Return [x, y] of the center of cell containing provided text 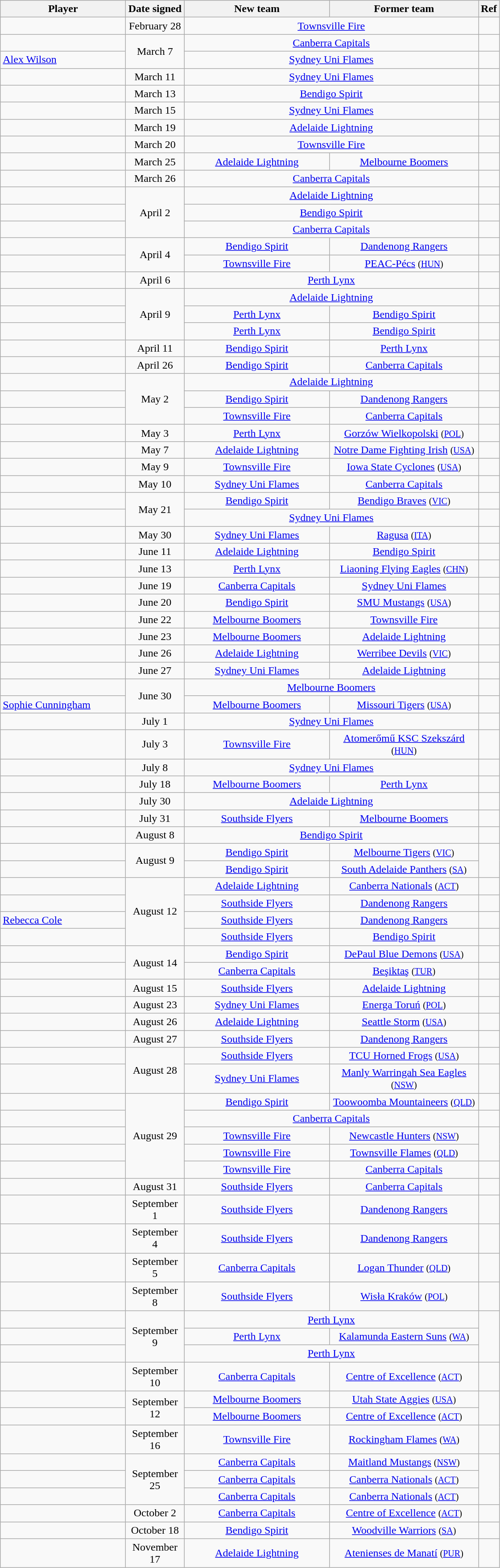
April 11 [155, 348]
Seattle Storm (USA) [404, 1022]
Maitland Mustangs (NSW) [404, 1462]
Townsville Flames (QLD) [404, 1153]
Bendigo Braves (VIC) [404, 501]
September 10 [155, 1376]
August 27 [155, 1039]
Former team [404, 9]
New team [257, 9]
Rebecca Cole [63, 920]
May 7 [155, 450]
February 28 [155, 26]
July 30 [155, 801]
April 26 [155, 365]
March 20 [155, 144]
May 2 [155, 399]
August 28 [155, 1071]
Sophie Cunningham [63, 704]
March 26 [155, 178]
Wisła Kraków (POL) [404, 1296]
August 26 [155, 1022]
March 7 [155, 51]
Liaoning Flying Eagles (CHN) [404, 569]
July 8 [155, 767]
Toowoomba Mountaineers (QLD) [404, 1102]
Kalamunda Eastern Suns (WA) [404, 1336]
April 9 [155, 314]
September 9 [155, 1336]
July 18 [155, 784]
Utah State Aggies (USA) [404, 1400]
Ragusa (ITA) [404, 535]
July 3 [155, 744]
DePaul Blue Demons (USA) [404, 954]
May 9 [155, 467]
March 19 [155, 127]
March 25 [155, 161]
Woodville Warriors (SA) [404, 1530]
Date signed [155, 9]
Newcastle Hunters (NSW) [404, 1136]
Atenienses de Manatí (PUR) [404, 1553]
July 31 [155, 818]
Notre Dame Fighting Irish (USA) [404, 450]
June 11 [155, 552]
September 8 [155, 1296]
August 29 [155, 1136]
Gorzów Wielkopolski (POL) [404, 433]
Beşiktaş (TUR) [404, 971]
April 2 [155, 212]
October 2 [155, 1513]
August 12 [155, 911]
June 26 [155, 653]
April 6 [155, 280]
June 22 [155, 620]
May 30 [155, 535]
July 1 [155, 721]
Logan Thunder (QLD) [404, 1268]
Werribee Devils (VIC) [404, 653]
September 25 [155, 1479]
Melbourne Tigers (VIC) [404, 852]
Manly Warringah Sea Eagles (NSW) [404, 1079]
May 3 [155, 433]
March 11 [155, 77]
June 19 [155, 586]
September 1 [155, 1210]
September 4 [155, 1238]
TCU Horned Frogs (USA) [404, 1056]
August 31 [155, 1186]
June 27 [155, 670]
Player [63, 9]
Rockingham Flames (WA) [404, 1440]
May 10 [155, 484]
May 21 [155, 509]
August 14 [155, 962]
March 13 [155, 94]
October 18 [155, 1530]
Missouri Tigers (USA) [404, 704]
September 5 [155, 1268]
Iowa State Cyclones (USA) [404, 467]
June 30 [155, 696]
September 12 [155, 1408]
June 23 [155, 636]
August 15 [155, 988]
November 17 [155, 1553]
Ref [489, 9]
Energa Toruń (POL) [404, 1005]
PEAC-Pécs (HUN) [404, 263]
April 4 [155, 255]
June 13 [155, 569]
South Adelaide Panthers (SA) [404, 869]
August 9 [155, 861]
SMU Mustangs (USA) [404, 603]
September 16 [155, 1440]
June 20 [155, 603]
August 23 [155, 1005]
Alex Wilson [63, 60]
August 8 [155, 835]
March 15 [155, 111]
Atomerőmű KSC Szekszárd (HUN) [404, 744]
